Locate the cell with the specified text and output its (x, y) center coordinate. 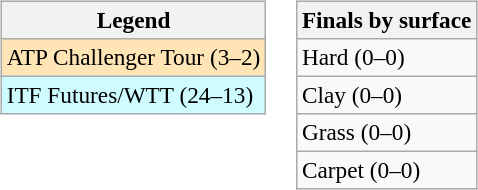
ATP Challenger Tour (3–2) (133, 57)
Hard (0–0) (387, 57)
Legend (133, 20)
ITF Futures/WTT (24–13) (133, 95)
Clay (0–0) (387, 95)
Finals by surface (387, 20)
Grass (0–0) (387, 133)
Carpet (0–0) (387, 171)
